Detect which cell encompasses the target text, then output its (x, y) center coordinate. 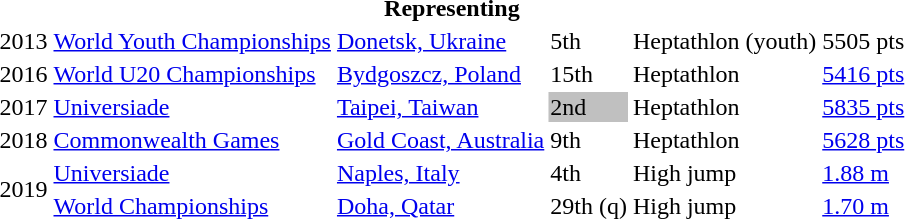
Heptathlon (youth) (724, 41)
Donetsk, Ukraine (440, 41)
World Youth Championships (192, 41)
World U20 Championships (192, 74)
5th (589, 41)
Gold Coast, Australia (440, 140)
Commonwealth Games (192, 140)
2nd (589, 107)
15th (589, 74)
Bydgoszcz, Poland (440, 74)
9th (589, 140)
Naples, Italy (440, 173)
4th (589, 173)
High jump (724, 173)
Taipei, Taiwan (440, 107)
